Extract the (x, y) coordinate from the center of the cell holding the provided text.  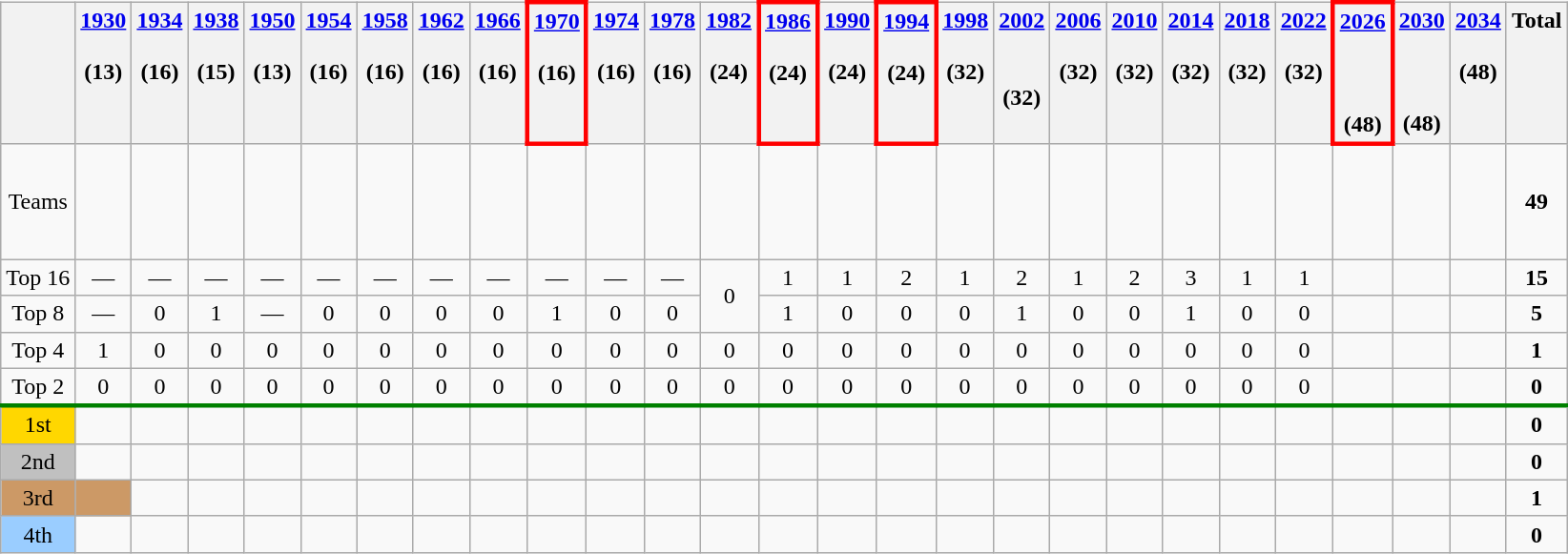
1990 (24) (847, 72)
2018 (32) (1248, 72)
Total (1537, 72)
2nd (38, 462)
1986 (24) (788, 72)
2014 (32) (1190, 72)
2022 (32) (1305, 72)
49 (1537, 202)
1966 (16) (498, 72)
Top 8 (38, 314)
1930 (13) (103, 72)
1998 (32) (965, 72)
Top 4 (38, 350)
Top 2 (38, 387)
2010 (32) (1135, 72)
1974 (16) (616, 72)
1994 (24) (906, 72)
2034 (48) (1478, 72)
1982 (24) (729, 72)
1970 (16) (557, 72)
1978 (16) (671, 72)
1954 (16) (328, 72)
Teams (38, 202)
1962 (16) (441, 72)
3rd (38, 498)
1938 (15) (216, 72)
4th (38, 534)
Top 16 (38, 277)
3 (1190, 277)
1934 (16) (160, 72)
15 (1537, 277)
1958 (16) (385, 72)
2026 (48) (1363, 72)
2030 (48) (1421, 72)
1950 (13) (273, 72)
2006 (32) (1078, 72)
1st (38, 425)
2002 (32) (1022, 72)
5 (1537, 314)
